Find where the given text appears and provide that cell's center as [x, y] coordinate. 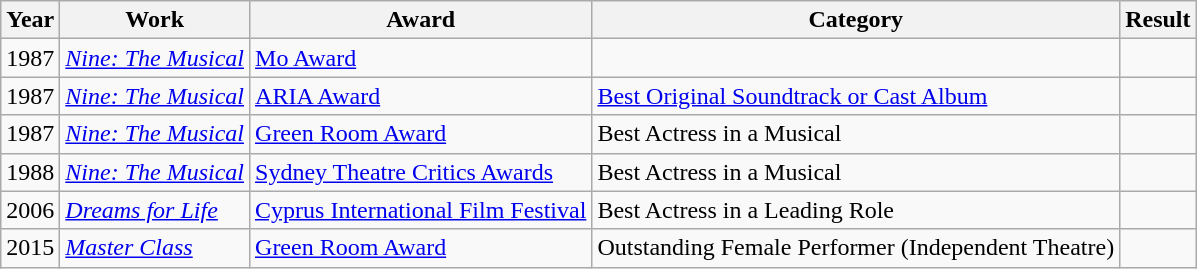
Year [30, 20]
2015 [30, 248]
1988 [30, 172]
Outstanding Female Performer (Independent Theatre) [856, 248]
Cyprus International Film Festival [421, 210]
Mo Award [421, 58]
Dreams for Life [155, 210]
Award [421, 20]
Master Class [155, 248]
ARIA Award [421, 96]
2006 [30, 210]
Work [155, 20]
Best Actress in a Leading Role [856, 210]
Best Original Soundtrack or Cast Album [856, 96]
Result [1158, 20]
Category [856, 20]
Sydney Theatre Critics Awards [421, 172]
